Capture the cell that displays the provided text and extract its (X, Y) central coordinate. 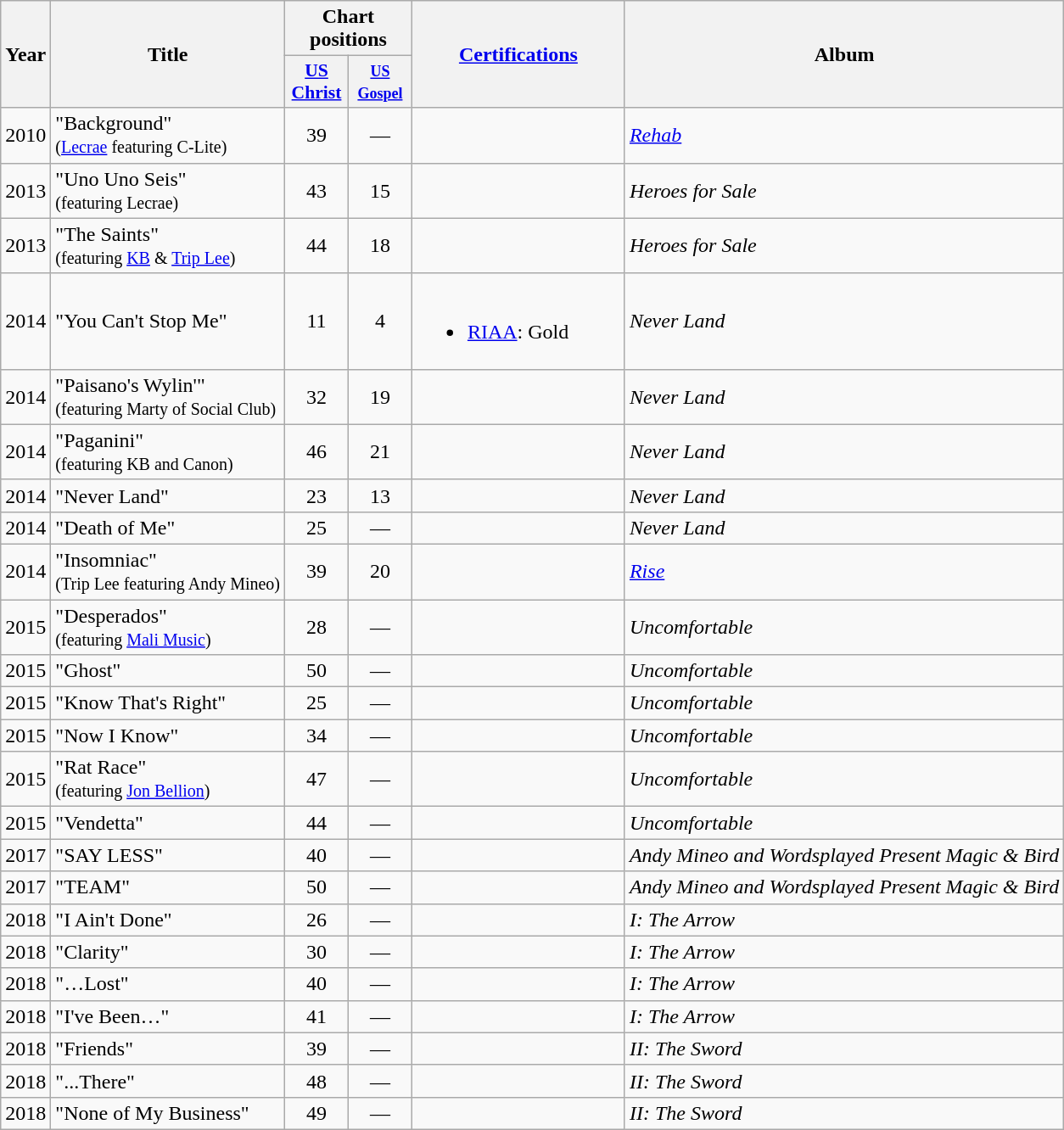
"Never Land" (168, 495)
Certifications (518, 54)
"Now I Know" (168, 736)
28 (317, 626)
49 (317, 1113)
13 (380, 495)
"Friends" (168, 1049)
Rise (843, 572)
US Gospel (380, 81)
"Uno Uno Seis" (featuring Lecrae) (168, 190)
32 (317, 397)
21 (380, 451)
RIAA: Gold (518, 321)
"You Can't Stop Me" (168, 321)
48 (317, 1081)
Year (25, 54)
26 (317, 920)
30 (317, 952)
11 (317, 321)
Title (168, 54)
"Background" (Lecrae featuring C-Lite) (168, 136)
4 (380, 321)
"Ghost" (168, 671)
46 (317, 451)
USChrist (317, 81)
"Desperados" (featuring Mali Music) (168, 626)
43 (317, 190)
20 (380, 572)
"Paganini" (featuring KB and Canon) (168, 451)
Chart positions (349, 29)
47 (317, 779)
"…Lost" (168, 984)
2010 (25, 136)
"Clarity" (168, 952)
"Paisano's Wylin'" (featuring Marty of Social Club) (168, 397)
41 (317, 1016)
"I've Been…" (168, 1016)
"TEAM" (168, 887)
Rehab (843, 136)
"...There" (168, 1081)
"The Saints" (featuring KB & Trip Lee) (168, 246)
"Insomniac" (Trip Lee featuring Andy Mineo) (168, 572)
"Death of Me" (168, 528)
34 (317, 736)
"None of My Business" (168, 1113)
"Know That's Right" (168, 703)
18 (380, 246)
Album (843, 54)
"Vendetta" (168, 823)
23 (317, 495)
"SAY LESS" (168, 855)
"Rat Race" (featuring Jon Bellion) (168, 779)
15 (380, 190)
19 (380, 397)
"I Ain't Done" (168, 920)
